Extract the [x, y] coordinate from the center of the cell holding the provided text.  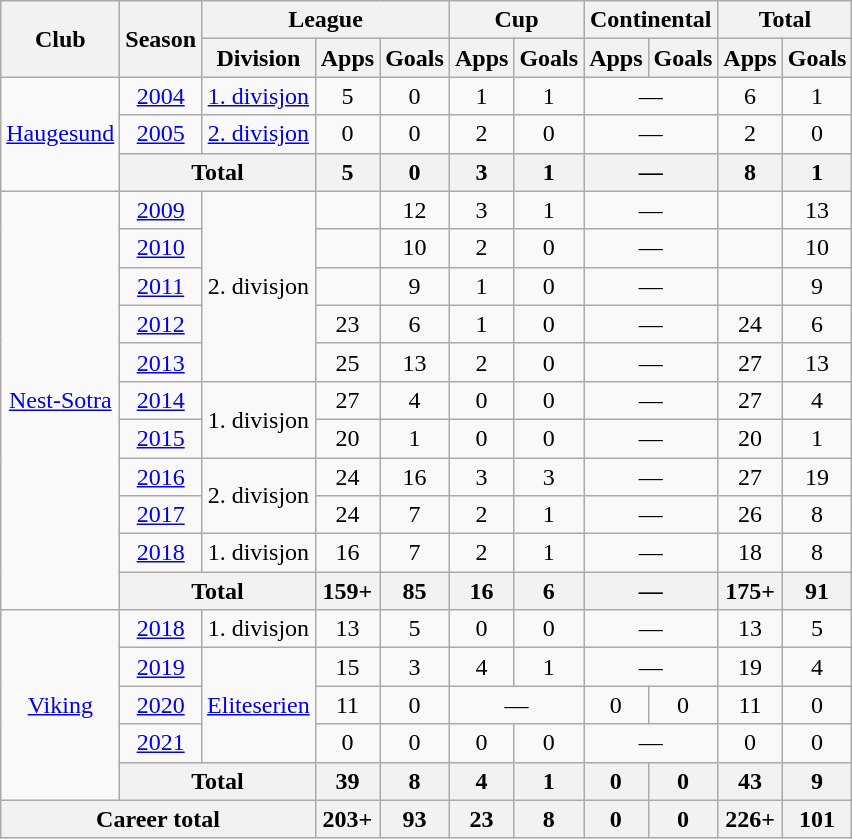
2009 [161, 210]
91 [817, 591]
12 [415, 210]
2016 [161, 477]
2020 [161, 705]
85 [415, 591]
2004 [161, 96]
25 [347, 362]
15 [347, 667]
League [326, 20]
Eliteserien [259, 705]
159+ [347, 591]
Viking [60, 705]
39 [347, 781]
Haugesund [60, 134]
2019 [161, 667]
Division [259, 58]
2005 [161, 134]
2014 [161, 400]
Career total [158, 819]
93 [415, 819]
2012 [161, 324]
Season [161, 39]
2017 [161, 515]
175+ [750, 591]
226+ [750, 819]
43 [750, 781]
2013 [161, 362]
18 [750, 553]
Continental [651, 20]
101 [817, 819]
2015 [161, 438]
Cup [516, 20]
Nest-Sotra [60, 400]
Club [60, 39]
2021 [161, 743]
2010 [161, 248]
203+ [347, 819]
2011 [161, 286]
26 [750, 515]
